Search for the cell housing the specified text and yield its [x, y] center coordinate. 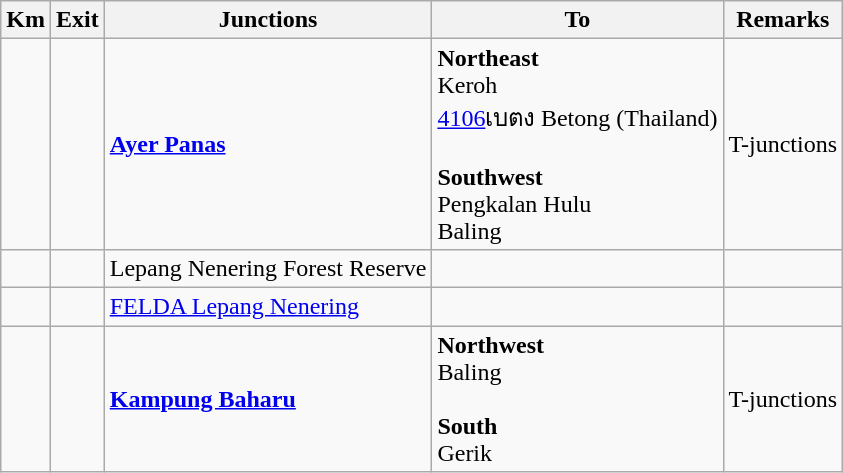
Km [26, 20]
FELDA Lepang Nenering [268, 306]
Ayer Panas [268, 144]
Remarks [783, 20]
Kampung Baharu [268, 399]
To [578, 20]
Northeast Keroh4106เบตง Betong (Thailand)Southwest Pengkalan Hulu Baling [578, 144]
Northwest BalingSouth Gerik [578, 399]
Junctions [268, 20]
Lepang Nenering Forest Reserve [268, 268]
Exit [77, 20]
